For the text-containing cell, return its midpoint in (X, Y) coordinate format. 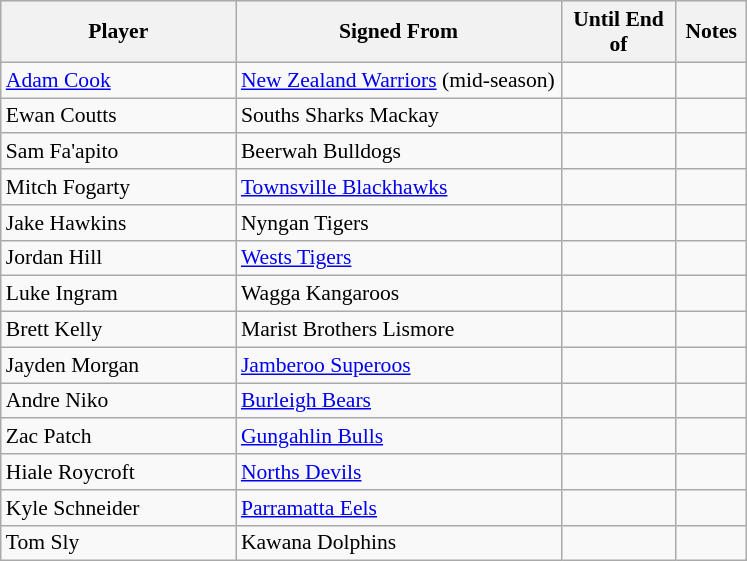
Kyle Schneider (118, 508)
Jordan Hill (118, 258)
Mitch Fogarty (118, 187)
Zac Patch (118, 437)
Ewan Coutts (118, 116)
Jamberoo Superoos (398, 365)
Hiale Roycroft (118, 472)
Burleigh Bears (398, 401)
Beerwah Bulldogs (398, 152)
Brett Kelly (118, 330)
Townsville Blackhawks (398, 187)
New Zealand Warriors (mid-season) (398, 80)
Sam Fa'apito (118, 152)
Adam Cook (118, 80)
Norths Devils (398, 472)
Signed From (398, 32)
Jake Hawkins (118, 223)
Jayden Morgan (118, 365)
Kawana Dolphins (398, 543)
Gungahlin Bulls (398, 437)
Souths Sharks Mackay (398, 116)
Andre Niko (118, 401)
Parramatta Eels (398, 508)
Nyngan Tigers (398, 223)
Until End of (618, 32)
Tom Sly (118, 543)
Wagga Kangaroos (398, 294)
Marist Brothers Lismore (398, 330)
Wests Tigers (398, 258)
Notes (711, 32)
Luke Ingram (118, 294)
Player (118, 32)
